Return the [X, Y] coordinate for the center point of the cell that contains the specified text.  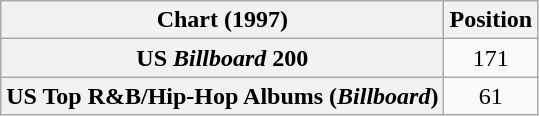
US Top R&B/Hip-Hop Albums (Billboard) [222, 96]
171 [491, 58]
US Billboard 200 [222, 58]
61 [491, 96]
Chart (1997) [222, 20]
Position [491, 20]
